Provide the (X, Y) coordinate of the cell's center where the given text is located.  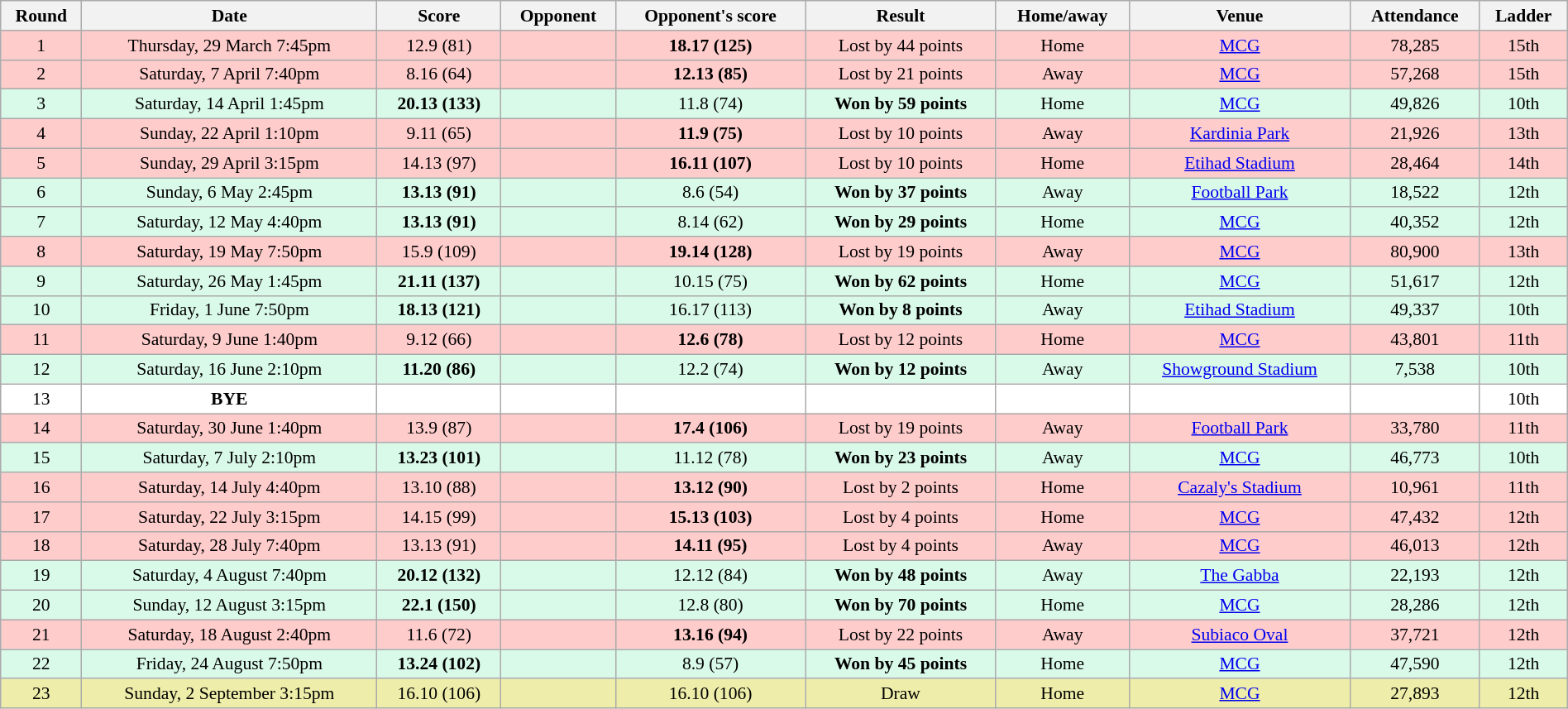
8 (41, 252)
Opponent (559, 16)
12.6 (78) (710, 340)
Won by 29 points (901, 223)
46,013 (1415, 546)
Thursday, 29 March 7:45pm (230, 46)
Saturday, 4 August 7:40pm (230, 576)
Won by 12 points (901, 370)
Round (41, 16)
13.10 (88) (439, 487)
28,464 (1415, 163)
49,337 (1415, 310)
5 (41, 163)
19 (41, 576)
10.15 (75) (710, 281)
Score (439, 16)
23 (41, 694)
16 (41, 487)
17 (41, 517)
18,522 (1415, 193)
Showground Stadium (1239, 370)
20 (41, 606)
Won by 8 points (901, 310)
Date (230, 16)
Sunday, 12 August 3:15pm (230, 606)
21,926 (1415, 134)
57,268 (1415, 74)
Lost by 44 points (901, 46)
The Gabba (1239, 576)
14.15 (99) (439, 517)
8.16 (64) (439, 74)
22.1 (150) (439, 606)
11.8 (74) (710, 104)
22,193 (1415, 576)
7,538 (1415, 370)
Saturday, 9 June 1:40pm (230, 340)
33,780 (1415, 429)
12.13 (85) (710, 74)
9 (41, 281)
12.9 (81) (439, 46)
Won by 62 points (901, 281)
3 (41, 104)
19.14 (128) (710, 252)
49,826 (1415, 104)
80,900 (1415, 252)
Lost by 2 points (901, 487)
9.12 (66) (439, 340)
12.2 (74) (710, 370)
14.11 (95) (710, 546)
18 (41, 546)
16.11 (107) (710, 163)
Cazaly's Stadium (1239, 487)
10 (41, 310)
Won by 45 points (901, 664)
Subiaco Oval (1239, 635)
13.24 (102) (439, 664)
15.13 (103) (710, 517)
Saturday, 12 May 4:40pm (230, 223)
Home/away (1062, 16)
Saturday, 26 May 1:45pm (230, 281)
37,721 (1415, 635)
Sunday, 29 April 3:15pm (230, 163)
46,773 (1415, 458)
14th (1523, 163)
Lost by 22 points (901, 635)
40,352 (1415, 223)
18.17 (125) (710, 46)
Saturday, 28 July 7:40pm (230, 546)
47,590 (1415, 664)
12.12 (84) (710, 576)
15.9 (109) (439, 252)
14.13 (97) (439, 163)
13.9 (87) (439, 429)
21 (41, 635)
11.20 (86) (439, 370)
Saturday, 19 May 7:50pm (230, 252)
51,617 (1415, 281)
Saturday, 30 June 1:40pm (230, 429)
11.12 (78) (710, 458)
Opponent's score (710, 16)
Result (901, 16)
4 (41, 134)
Saturday, 18 August 2:40pm (230, 635)
28,286 (1415, 606)
13 (41, 399)
13.16 (94) (710, 635)
8.6 (54) (710, 193)
6 (41, 193)
7 (41, 223)
1 (41, 46)
10,961 (1415, 487)
Draw (901, 694)
Won by 37 points (901, 193)
Friday, 1 June 7:50pm (230, 310)
78,285 (1415, 46)
21.11 (137) (439, 281)
Won by 70 points (901, 606)
Saturday, 7 July 2:10pm (230, 458)
20.13 (133) (439, 104)
43,801 (1415, 340)
13.12 (90) (710, 487)
Ladder (1523, 16)
Sunday, 22 April 1:10pm (230, 134)
15 (41, 458)
Saturday, 14 July 4:40pm (230, 487)
11.9 (75) (710, 134)
12 (41, 370)
17.4 (106) (710, 429)
Lost by 21 points (901, 74)
Won by 23 points (901, 458)
12.8 (80) (710, 606)
22 (41, 664)
20.12 (132) (439, 576)
8.14 (62) (710, 223)
Friday, 24 August 7:50pm (230, 664)
11 (41, 340)
Saturday, 7 April 7:40pm (230, 74)
Saturday, 14 April 1:45pm (230, 104)
9.11 (65) (439, 134)
Kardinia Park (1239, 134)
Saturday, 16 June 2:10pm (230, 370)
11.6 (72) (439, 635)
Lost by 12 points (901, 340)
16.17 (113) (710, 310)
Won by 48 points (901, 576)
27,893 (1415, 694)
Attendance (1415, 16)
BYE (230, 399)
Sunday, 2 September 3:15pm (230, 694)
13.23 (101) (439, 458)
Saturday, 22 July 3:15pm (230, 517)
8.9 (57) (710, 664)
14 (41, 429)
Sunday, 6 May 2:45pm (230, 193)
Won by 59 points (901, 104)
2 (41, 74)
Venue (1239, 16)
47,432 (1415, 517)
18.13 (121) (439, 310)
